Return [X, Y] of the center of cell containing provided text 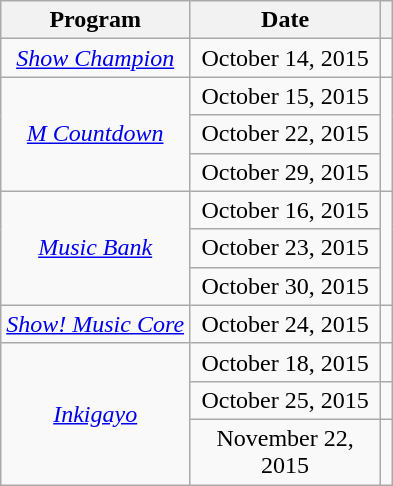
October 25, 2015 [286, 400]
M Countdown [96, 134]
Inkigayo [96, 414]
October 15, 2015 [286, 96]
Date [286, 20]
October 29, 2015 [286, 172]
October 14, 2015 [286, 58]
October 22, 2015 [286, 134]
October 30, 2015 [286, 286]
Music Bank [96, 248]
Program [96, 20]
October 23, 2015 [286, 248]
October 24, 2015 [286, 324]
Show! Music Core [96, 324]
October 18, 2015 [286, 362]
October 16, 2015 [286, 210]
Show Champion [96, 58]
November 22, 2015 [286, 452]
